Locate the cell with the specified text and output its [x, y] center coordinate. 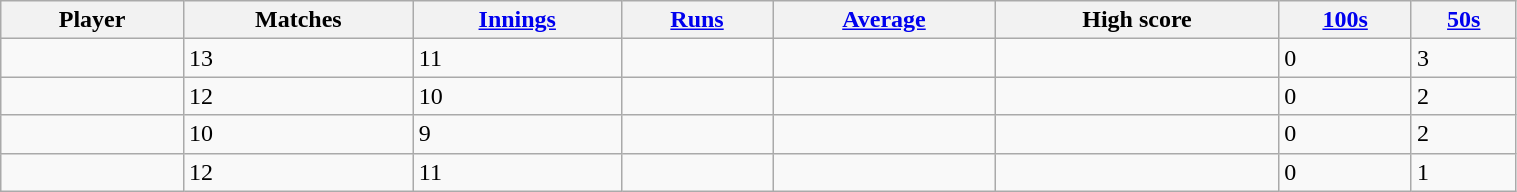
High score [1137, 20]
3 [1464, 58]
Innings [517, 20]
Matches [298, 20]
Average [884, 20]
9 [517, 134]
50s [1464, 20]
100s [1346, 20]
Runs [697, 20]
Player [92, 20]
13 [298, 58]
1 [1464, 172]
